Capture the cell that displays the provided text and extract its (x, y) central coordinate. 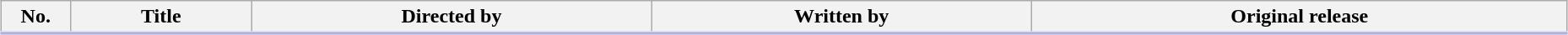
No. (35, 17)
Original release (1300, 17)
Directed by (451, 17)
Title (161, 17)
Written by (841, 17)
